Search for the cell housing the specified text and yield its (X, Y) center coordinate. 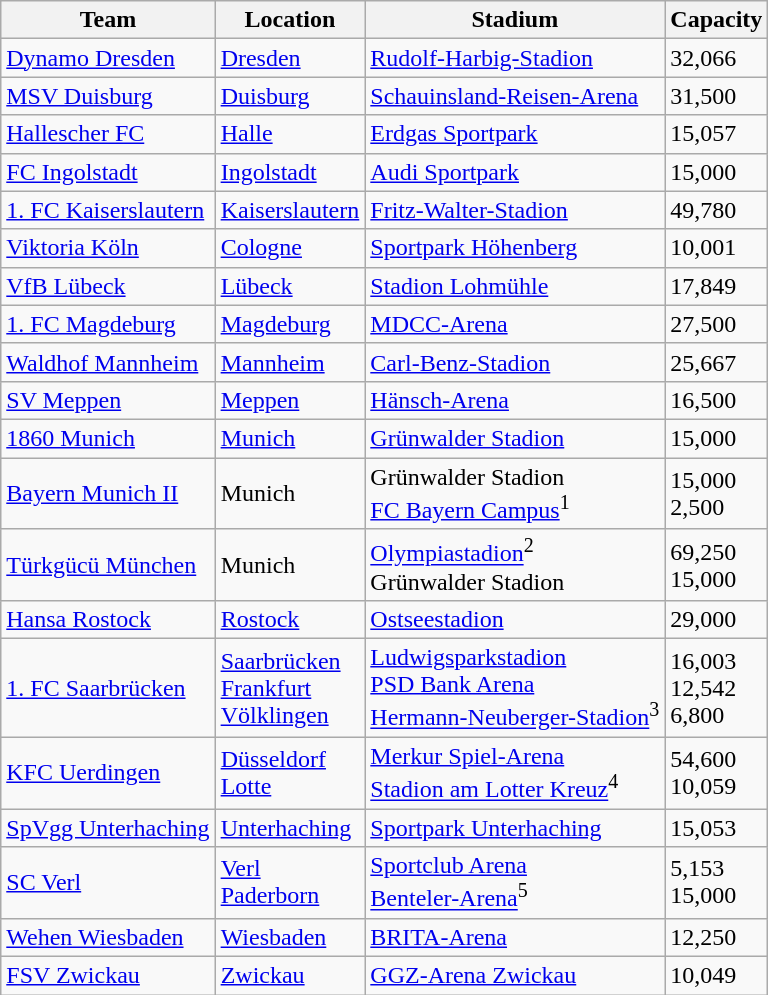
Meppen (290, 400)
15,057 (716, 134)
Hallescher FC (108, 134)
1. FC Magdeburg (108, 324)
Magdeburg (290, 324)
Hansa Rostock (108, 620)
Sportpark Unterhaching (515, 828)
Fritz-Walter-Stadion (515, 210)
Waldhof Mannheim (108, 362)
Wiesbaden (290, 937)
Rudolf-Harbig-Stadion (515, 58)
Wehen Wiesbaden (108, 937)
SV Meppen (108, 400)
54,60010,059 (716, 773)
Erdgas Sportpark (515, 134)
Zwickau (290, 975)
Halle (290, 134)
VfB Lübeck (108, 286)
Mannheim (290, 362)
LudwigsparkstadionPSD Bank ArenaHermann-Neuberger-Stadion3 (515, 688)
Sportclub ArenaBenteler-Arena5 (515, 883)
Schauinsland-Reisen-Arena (515, 96)
Capacity (716, 20)
10,001 (716, 248)
Kaiserslautern (290, 210)
Duisburg (290, 96)
Cologne (290, 248)
1860 Munich (108, 438)
5,15315,000 (716, 883)
Dynamo Dresden (108, 58)
15,0002,500 (716, 494)
Olympiastadion2Grünwalder Stadion (515, 565)
29,000 (716, 620)
Lübeck (290, 286)
Audi Sportpark (515, 172)
Carl-Benz-Stadion (515, 362)
32,066 (716, 58)
Unterhaching (290, 828)
Rostock (290, 620)
31,500 (716, 96)
Türkgücü München (108, 565)
Ostseestadion (515, 620)
Sportpark Höhenberg (515, 248)
49,780 (716, 210)
Team (108, 20)
SC Verl (108, 883)
Location (290, 20)
Stadium (515, 20)
Stadion Lohmühle (515, 286)
FC Ingolstadt (108, 172)
GGZ-Arena Zwickau (515, 975)
SaarbrückenFrankfurtVölklingen (290, 688)
Grünwalder StadionFC Bayern Campus1 (515, 494)
10,049 (716, 975)
VerlPaderborn (290, 883)
25,667 (716, 362)
16,00312,5426,800 (716, 688)
Ingolstadt (290, 172)
27,500 (716, 324)
Dresden (290, 58)
69,25015,000 (716, 565)
MDCC-Arena (515, 324)
Hänsch-Arena (515, 400)
FSV Zwickau (108, 975)
Bayern Munich II (108, 494)
12,250 (716, 937)
SpVgg Unterhaching (108, 828)
1. FC Saarbrücken (108, 688)
15,053 (716, 828)
1. FC Kaiserslautern (108, 210)
MSV Duisburg (108, 96)
Merkur Spiel-ArenaStadion am Lotter Kreuz4 (515, 773)
16,500 (716, 400)
BRITA-Arena (515, 937)
Grünwalder Stadion (515, 438)
KFC Uerdingen (108, 773)
17,849 (716, 286)
DüsseldorfLotte (290, 773)
Viktoria Köln (108, 248)
